Locate the cell with the specified text and output its [X, Y] center coordinate. 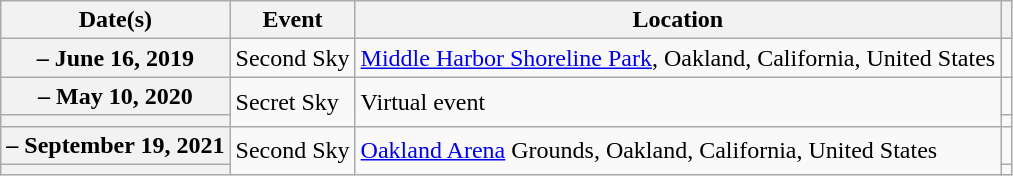
Date(s) [116, 20]
Virtual event [678, 102]
– May 10, 2020 [116, 96]
Secret Sky [292, 102]
Oakland Arena Grounds, Oakland, California, United States [678, 150]
– June 16, 2019 [116, 58]
Location [678, 20]
– September 19, 2021 [116, 145]
Middle Harbor Shoreline Park, Oakland, California, United States [678, 58]
Event [292, 20]
